Return (X, Y) of the center of cell containing provided text 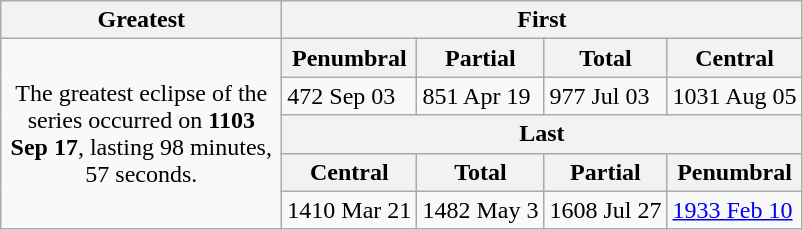
1482 May 3 (480, 210)
472 Sep 03 (350, 96)
First (542, 20)
851 Apr 19 (480, 96)
Last (542, 134)
1031 Aug 05 (734, 96)
The greatest eclipse of the series occurred on 1103 Sep 17, lasting 98 minutes, 57 seconds. (142, 134)
1608 Jul 27 (606, 210)
1410 Mar 21 (350, 210)
977 Jul 03 (606, 96)
1933 Feb 10 (734, 210)
Greatest (142, 20)
